Identify which cell holds the provided text, then report its (x, y) central coordinate. 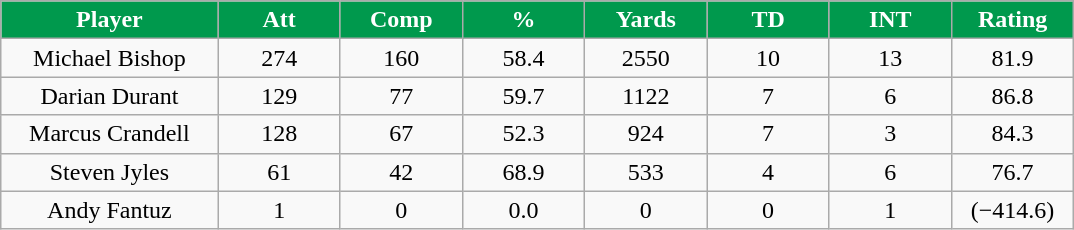
68.9 (523, 172)
TD (768, 20)
Att (279, 20)
% (523, 20)
129 (279, 96)
Comp (401, 20)
76.7 (1012, 172)
59.7 (523, 96)
160 (401, 58)
4 (768, 172)
77 (401, 96)
Marcus Crandell (110, 134)
1122 (646, 96)
Darian Durant (110, 96)
0.0 (523, 210)
86.8 (1012, 96)
13 (890, 58)
Rating (1012, 20)
42 (401, 172)
67 (401, 134)
Player (110, 20)
3 (890, 134)
2550 (646, 58)
533 (646, 172)
10 (768, 58)
Steven Jyles (110, 172)
58.4 (523, 58)
Michael Bishop (110, 58)
(−414.6) (1012, 210)
52.3 (523, 134)
274 (279, 58)
Andy Fantuz (110, 210)
924 (646, 134)
84.3 (1012, 134)
128 (279, 134)
Yards (646, 20)
81.9 (1012, 58)
INT (890, 20)
61 (279, 172)
